Determine the (X, Y) coordinate at the center of the cell enclosing the given text.  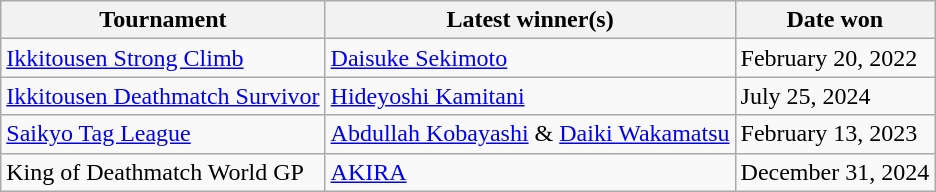
Abdullah Kobayashi & Daiki Wakamatsu (530, 134)
Latest winner(s) (530, 20)
Date won (835, 20)
February 20, 2022 (835, 58)
December 31, 2024 (835, 172)
Ikkitousen Deathmatch Survivor (163, 96)
Ikkitousen Strong Climb (163, 58)
July 25, 2024 (835, 96)
King of Deathmatch World GP (163, 172)
Hideyoshi Kamitani (530, 96)
Daisuke Sekimoto (530, 58)
February 13, 2023 (835, 134)
AKIRA (530, 172)
Tournament (163, 20)
Saikyo Tag League (163, 134)
